Scan for the cell matching the given text and deliver its (X, Y) coordinate at center. 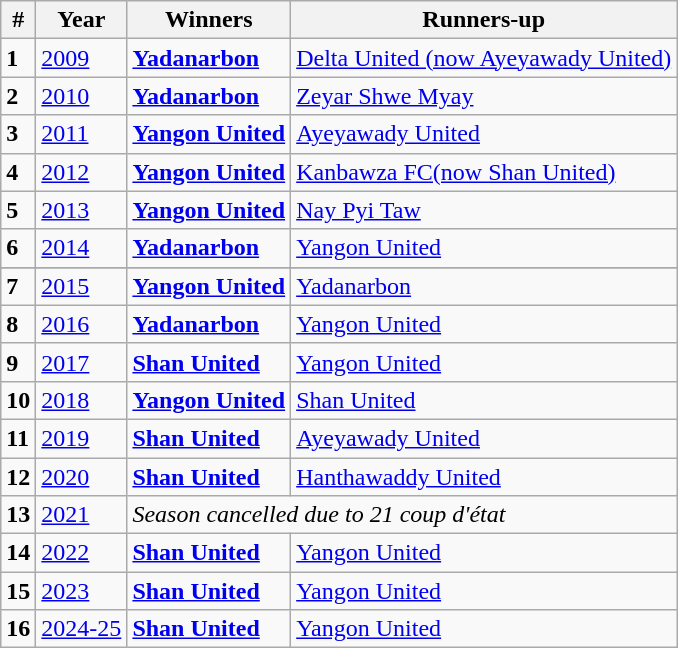
2020 (82, 477)
2019 (82, 438)
14 (18, 553)
Winners (209, 20)
8 (18, 324)
1 (18, 58)
2012 (82, 172)
11 (18, 438)
2013 (82, 210)
Year (82, 20)
7 (18, 286)
Hanthawaddy United (484, 477)
15 (18, 591)
2011 (82, 134)
2014 (82, 248)
2010 (82, 96)
Delta United (now Ayeyawady United) (484, 58)
2015 (82, 286)
# (18, 20)
2022 (82, 553)
9 (18, 362)
2017 (82, 362)
2 (18, 96)
2023 (82, 591)
5 (18, 210)
Runners-up (484, 20)
2016 (82, 324)
12 (18, 477)
16 (18, 629)
4 (18, 172)
Kanbawza FC(now Shan United) (484, 172)
Zeyar Shwe Myay (484, 96)
10 (18, 400)
6 (18, 248)
3 (18, 134)
2024-25 (82, 629)
Season cancelled due to 21 coup d'état (402, 515)
2009 (82, 58)
2021 (82, 515)
Nay Pyi Taw (484, 210)
2018 (82, 400)
13 (18, 515)
